Provide the [X, Y] coordinate of the cell's center where the given text is located.  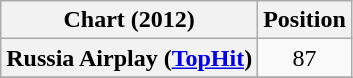
Position [305, 20]
Chart (2012) [130, 20]
Russia Airplay (TopHit) [130, 58]
87 [305, 58]
